Find where the given text appears and provide that cell's center as [X, Y] coordinate. 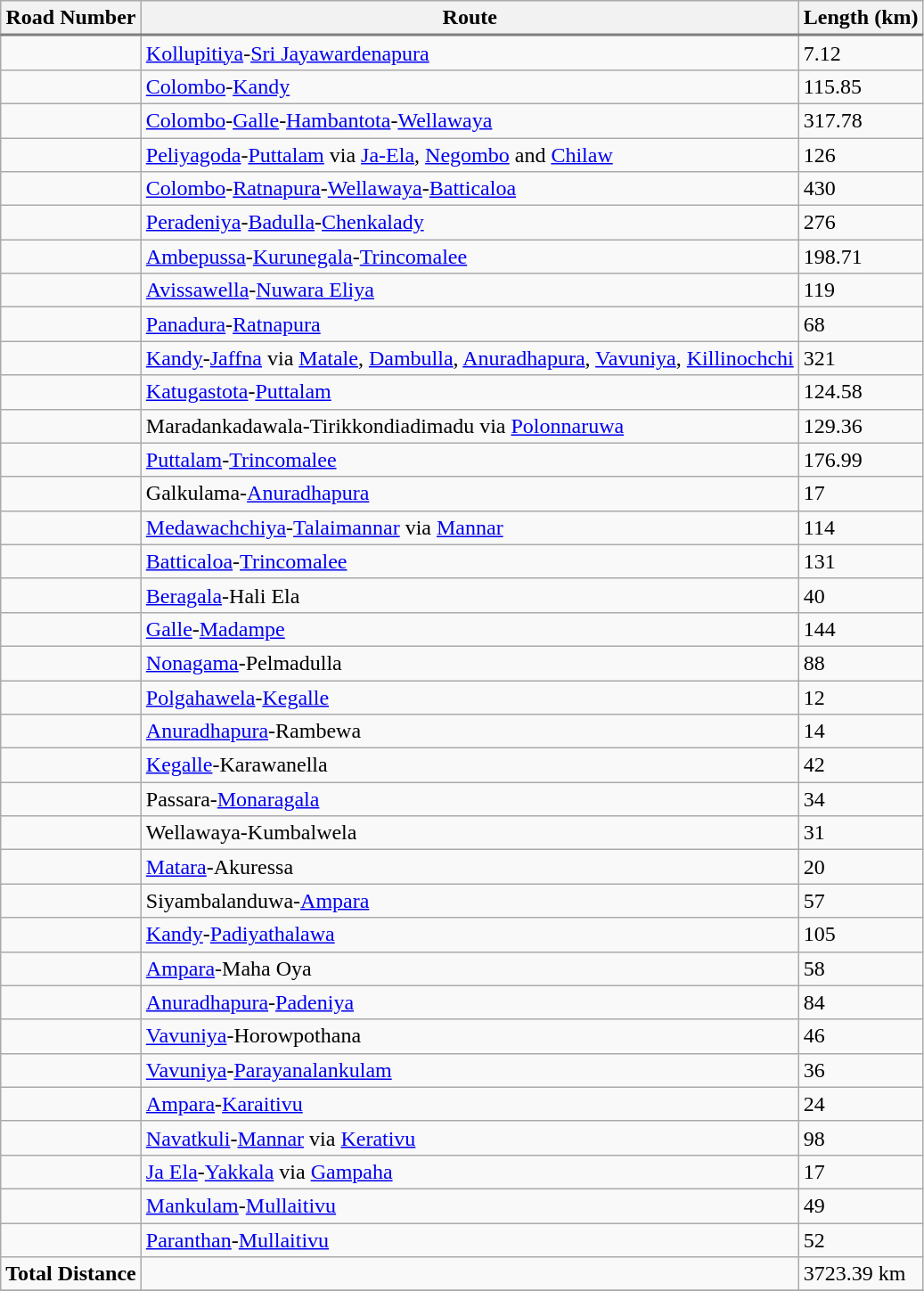
40 [861, 595]
88 [861, 663]
24 [861, 1104]
Anuradhapura-Padeniya [470, 1002]
144 [861, 629]
276 [861, 223]
Kandy-Jaffna via Matale, Dambulla, Anuradhapura, Vavuniya, Killinochchi [470, 358]
52 [861, 1239]
Total Distance [71, 1274]
Nonagama-Pelmadulla [470, 663]
124.58 [861, 392]
321 [861, 358]
Puttalam-Trincomalee [470, 460]
Ambepussa-Kurunegala-Trincomalee [470, 257]
Kandy-Padiyathalawa [470, 935]
84 [861, 1002]
Wellawaya-Kumbalwela [470, 833]
58 [861, 968]
Vavuniya-Parayanalankulam [470, 1070]
Colombo-Galle-Hambantota-Wellawaya [470, 120]
Colombo-Kandy [470, 86]
Maradankadawala-Tirikkondiadimadu via Polonnaruwa [470, 426]
Navatkuli-Mannar via Kerativu [470, 1138]
42 [861, 765]
Batticaloa-Trincomalee [470, 561]
12 [861, 698]
57 [861, 901]
Polgahawela-Kegalle [470, 698]
129.36 [861, 426]
105 [861, 935]
126 [861, 154]
Katugastota-Puttalam [470, 392]
49 [861, 1205]
317.78 [861, 120]
Mankulam-Mullaitivu [470, 1205]
115.85 [861, 86]
176.99 [861, 460]
Panadura-Ratnapura [470, 324]
7.12 [861, 53]
31 [861, 833]
Peliyagoda-Puttalam via Ja-Ela, Negombo and Chilaw [470, 154]
36 [861, 1070]
68 [861, 324]
Route [470, 18]
14 [861, 731]
Peradeniya-Badulla-Chenkalady [470, 223]
Avissawella-Nuwara Eliya [470, 290]
34 [861, 799]
Medawachchiya-Talaimannar via Mannar [470, 527]
Galle-Madampe [470, 629]
20 [861, 867]
Kegalle-Karawanella [470, 765]
430 [861, 189]
98 [861, 1138]
Siyambalanduwa-Ampara [470, 901]
Vavuniya-Horowpothana [470, 1036]
Ampara-Maha Oya [470, 968]
131 [861, 561]
Passara-Monaragala [470, 799]
Paranthan-Mullaitivu [470, 1239]
Kollupitiya-Sri Jayawardenapura [470, 53]
Anuradhapura-Rambewa [470, 731]
Ampara-Karaitivu [470, 1104]
114 [861, 527]
3723.39 km [861, 1274]
Colombo-Ratnapura-Wellawaya-Batticaloa [470, 189]
198.71 [861, 257]
Galkulama-Anuradhapura [470, 494]
46 [861, 1036]
Road Number [71, 18]
Matara-Akuressa [470, 867]
119 [861, 290]
Ja Ela-Yakkala via Gampaha [470, 1172]
Length (km) [861, 18]
Beragala-Hali Ela [470, 595]
